Determine the (x, y) coordinate at the center of the cell enclosing the given text.  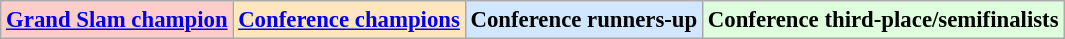
Conference champions (349, 20)
Conference third-place/semifinalists (884, 20)
Grand Slam champion (117, 20)
Conference runners-up (584, 20)
